For the text-containing cell, return its midpoint in [X, Y] coordinate format. 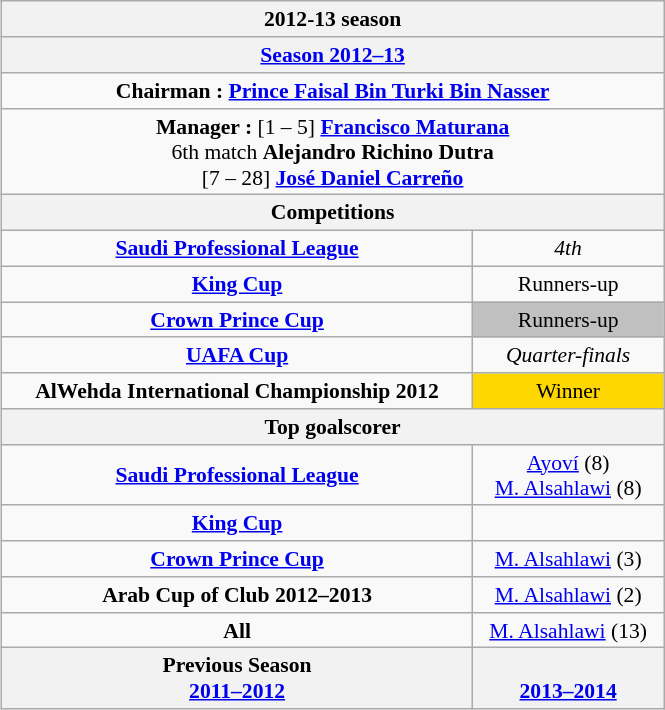
M. Alsahlawi (13) [568, 630]
All [238, 630]
Previous Season 2011–2012 [238, 678]
M. Alsahlawi (2) [568, 595]
Quarter-finals [568, 355]
2013–2014 [568, 678]
Competitions [333, 213]
M. Alsahlawi (3) [568, 559]
Winner [568, 391]
2012-13 season [333, 19]
Chairman : Prince Faisal Bin Turki Bin Nasser [333, 91]
Manager : [1 – 5] Francisco Maturana 6th match Alejandro Richino Dutra [7 – 28] José Daniel Carreño [333, 152]
AlWehda International Championship 2012 [238, 391]
Top goalscorer [333, 427]
Season 2012–13 [333, 55]
Arab Cup of Club 2012–2013 [238, 595]
UAFA Cup [238, 355]
Ayoví (8)M. Alsahlawi (8) [568, 474]
4th [568, 248]
